Provide the [x, y] coordinate of the cell's center where the given text is located.  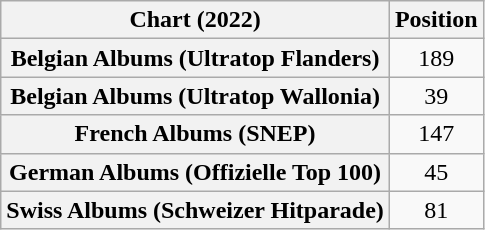
Swiss Albums (Schweizer Hitparade) [196, 210]
Belgian Albums (Ultratop Wallonia) [196, 96]
147 [436, 134]
189 [436, 58]
39 [436, 96]
45 [436, 172]
Belgian Albums (Ultratop Flanders) [196, 58]
German Albums (Offizielle Top 100) [196, 172]
Position [436, 20]
French Albums (SNEP) [196, 134]
81 [436, 210]
Chart (2022) [196, 20]
